Find where the given text appears and provide that cell's center as (X, Y) coordinate. 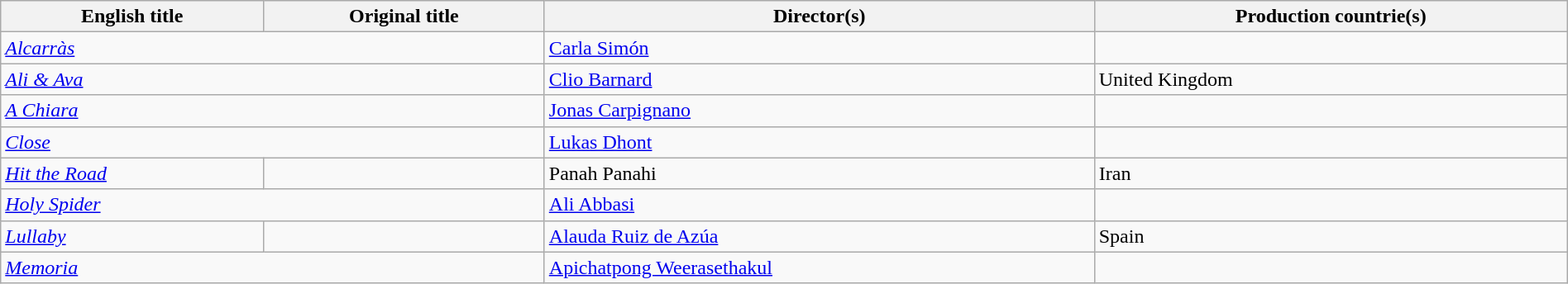
Production countrie(s) (1331, 17)
Iran (1331, 173)
United Kingdom (1331, 79)
Close (273, 142)
English title (132, 17)
A Chiara (273, 111)
Clio Barnard (819, 79)
Original title (404, 17)
Panah Panahi (819, 173)
Spain (1331, 236)
Jonas Carpignano (819, 111)
Hit the Road (132, 173)
Alauda Ruiz de Azúa (819, 236)
Memoria (273, 267)
Holy Spider (273, 205)
Carla Simón (819, 48)
Alcarràs (273, 48)
Apichatpong Weerasethakul (819, 267)
Lullaby (132, 236)
Lukas Dhont (819, 142)
Ali Abbasi (819, 205)
Director(s) (819, 17)
Ali & Ava (273, 79)
